Capture the cell that displays the provided text and extract its (x, y) central coordinate. 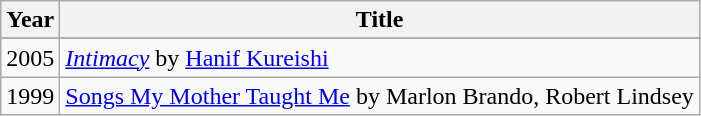
Year (30, 20)
Intimacy by Hanif Kureishi (380, 58)
Songs My Mother Taught Me by Marlon Brando, Robert Lindsey (380, 96)
1999 (30, 96)
Title (380, 20)
2005 (30, 58)
